From the cell containing the given text, extract its center point as [X, Y] coordinate. 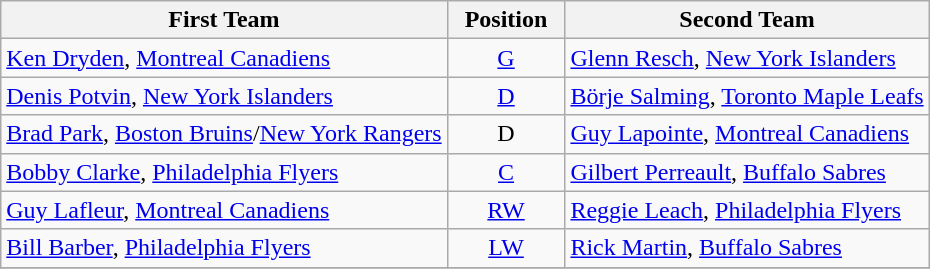
LW [506, 248]
Bobby Clarke, Philadelphia Flyers [224, 172]
G [506, 58]
Glenn Resch, New York Islanders [747, 58]
Denis Potvin, New York Islanders [224, 96]
Gilbert Perreault, Buffalo Sabres [747, 172]
First Team [224, 20]
Position [506, 20]
Bill Barber, Philadelphia Flyers [224, 248]
Guy Lafleur, Montreal Canadiens [224, 210]
Guy Lapointe, Montreal Canadiens [747, 134]
Brad Park, Boston Bruins/New York Rangers [224, 134]
Rick Martin, Buffalo Sabres [747, 248]
C [506, 172]
RW [506, 210]
Reggie Leach, Philadelphia Flyers [747, 210]
Börje Salming, Toronto Maple Leafs [747, 96]
Ken Dryden, Montreal Canadiens [224, 58]
Second Team [747, 20]
